Output the [X, Y] coordinate of the center of the cell containing the given text.  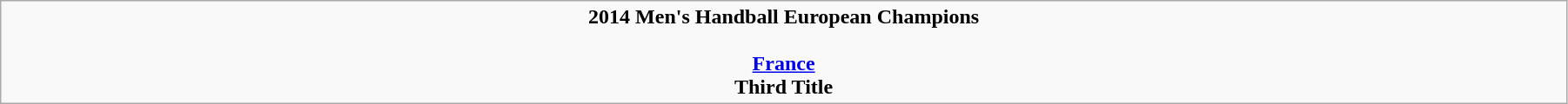
2014 Men's Handball European ChampionsFranceThird Title [784, 52]
